Locate the cell with the specified text and output its (X, Y) center coordinate. 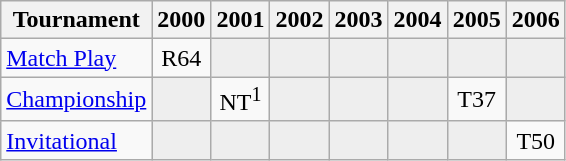
2001 (240, 20)
2005 (476, 20)
2003 (358, 20)
Invitational (76, 140)
NT1 (240, 100)
T50 (536, 140)
2002 (300, 20)
2000 (182, 20)
Tournament (76, 20)
Championship (76, 100)
R64 (182, 58)
Match Play (76, 58)
2006 (536, 20)
2004 (418, 20)
T37 (476, 100)
